Provide the [x, y] coordinate of the cell's center where the given text is located.  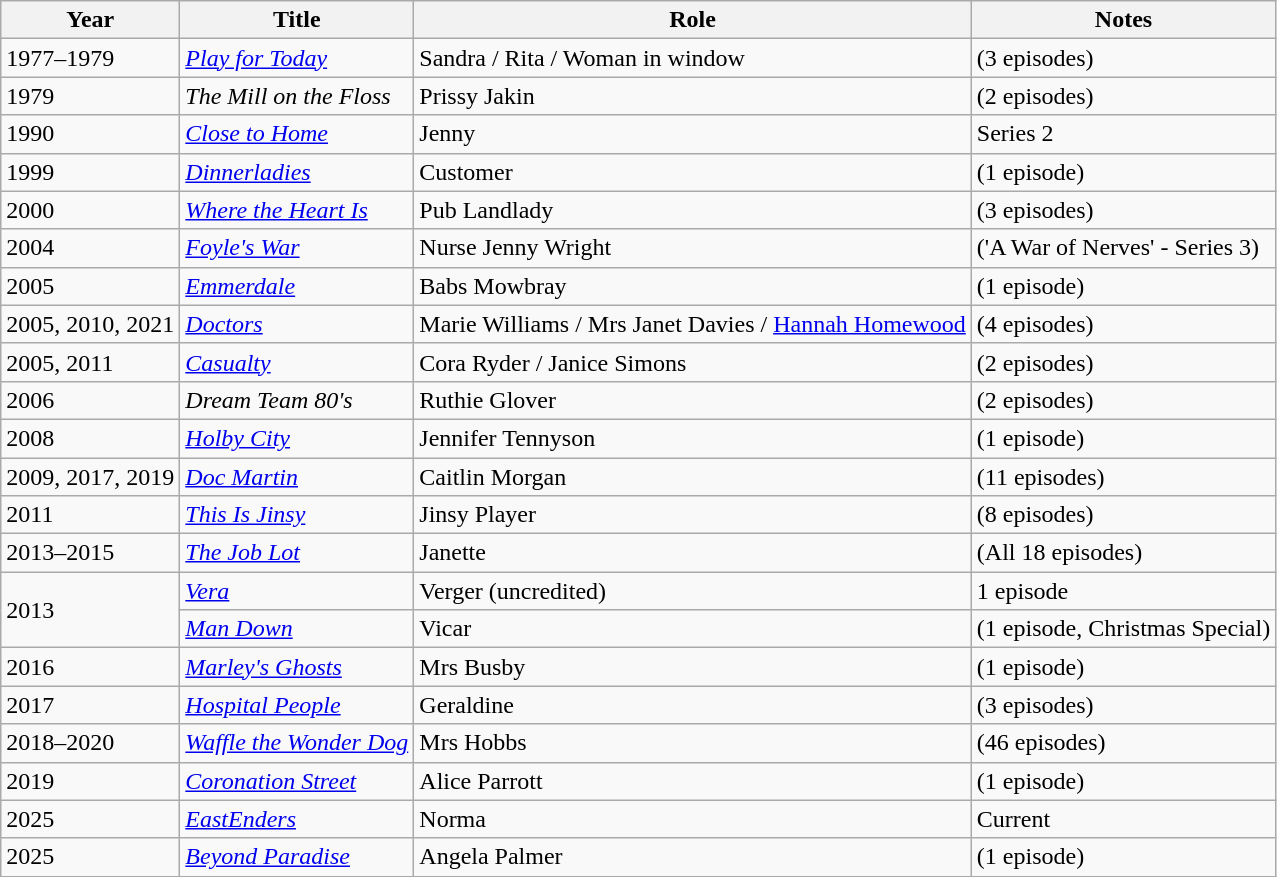
Hospital People [297, 705]
Marie Williams / Mrs Janet Davies / Hannah Homewood [693, 324]
2018–2020 [90, 743]
1 episode [1123, 591]
2005 [90, 286]
Prissy Jakin [693, 96]
2006 [90, 400]
Sandra / Rita / Woman in window [693, 58]
Play for Today [297, 58]
Mrs Busby [693, 667]
Foyle's War [297, 248]
Role [693, 20]
1999 [90, 172]
Ruthie Glover [693, 400]
Holby City [297, 438]
Coronation Street [297, 781]
Doc Martin [297, 477]
Babs Mowbray [693, 286]
EastEnders [297, 819]
Year [90, 20]
Geraldine [693, 705]
(4 episodes) [1123, 324]
Customer [693, 172]
Emmerdale [297, 286]
2005, 2011 [90, 362]
Cora Ryder / Janice Simons [693, 362]
Nurse Jenny Wright [693, 248]
Pub Landlady [693, 210]
Series 2 [1123, 134]
Marley's Ghosts [297, 667]
Angela Palmer [693, 857]
('A War of Nerves' - Series 3) [1123, 248]
This Is Jinsy [297, 515]
The Mill on the Floss [297, 96]
2008 [90, 438]
2019 [90, 781]
2005, 2010, 2021 [90, 324]
Beyond Paradise [297, 857]
Jinsy Player [693, 515]
Janette [693, 553]
Current [1123, 819]
Norma [693, 819]
Mrs Hobbs [693, 743]
Doctors [297, 324]
Where the Heart Is [297, 210]
(46 episodes) [1123, 743]
The Job Lot [297, 553]
(All 18 episodes) [1123, 553]
(8 episodes) [1123, 515]
1979 [90, 96]
Vera [297, 591]
2016 [90, 667]
Vicar [693, 629]
(11 episodes) [1123, 477]
Waffle the Wonder Dog [297, 743]
Alice Parrott [693, 781]
2013 [90, 610]
Jennifer Tennyson [693, 438]
Notes [1123, 20]
1977–1979 [90, 58]
2013–2015 [90, 553]
2009, 2017, 2019 [90, 477]
Man Down [297, 629]
Caitlin Morgan [693, 477]
Title [297, 20]
2000 [90, 210]
Casualty [297, 362]
(1 episode, Christmas Special) [1123, 629]
2004 [90, 248]
Dinnerladies [297, 172]
1990 [90, 134]
Jenny [693, 134]
Close to Home [297, 134]
Verger (uncredited) [693, 591]
Dream Team 80's [297, 400]
2017 [90, 705]
2011 [90, 515]
